Return the [x, y] coordinate for the center point of the cell that contains the specified text.  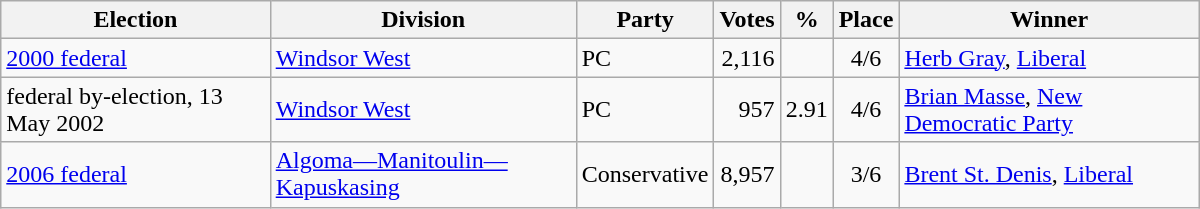
Votes [747, 20]
957 [747, 110]
Party [645, 20]
2.91 [806, 110]
2,116 [747, 58]
% [806, 20]
Election [136, 20]
Brian Masse, New Democratic Party [1049, 110]
Winner [1049, 20]
2000 federal [136, 58]
Division [423, 20]
Herb Gray, Liberal [1049, 58]
Brent St. Denis, Liberal [1049, 174]
federal by-election, 13 May 2002 [136, 110]
8,957 [747, 174]
Place [866, 20]
Algoma—Manitoulin—Kapuskasing [423, 174]
Conservative [645, 174]
3/6 [866, 174]
2006 federal [136, 174]
